Find where the given text appears and provide that cell's center as (x, y) coordinate. 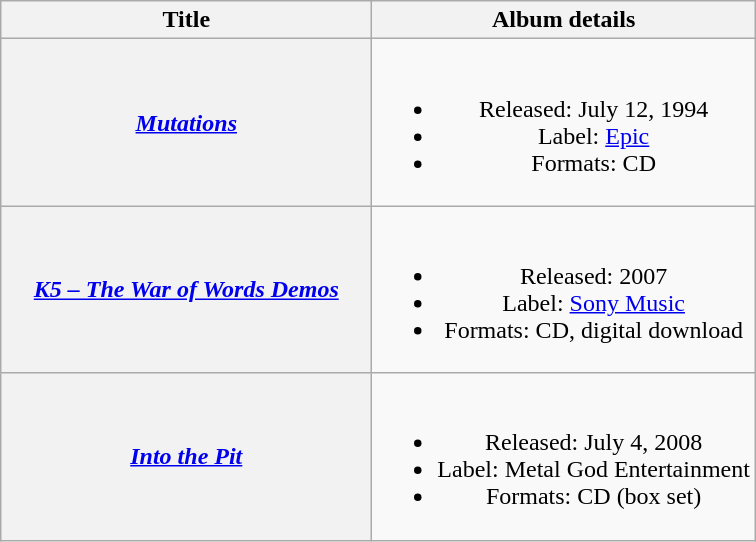
Released: July 4, 2008Label: Metal God EntertainmentFormats: CD (box set) (564, 456)
K5 – The War of Words Demos (186, 290)
Released: July 12, 1994Label: EpicFormats: CD (564, 122)
Mutations (186, 122)
Title (186, 20)
Into the Pit (186, 456)
Album details (564, 20)
Released: 2007Label: Sony MusicFormats: CD, digital download (564, 290)
